Search for the cell housing the specified text and yield its [X, Y] center coordinate. 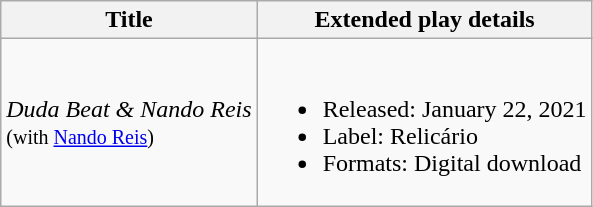
Released: January 22, 2021Label: RelicárioFormats: Digital download [424, 122]
Title [129, 20]
Extended play details [424, 20]
Duda Beat & Nando Reis(with Nando Reis) [129, 122]
